Locate the cell with the specified text and output its (x, y) center coordinate. 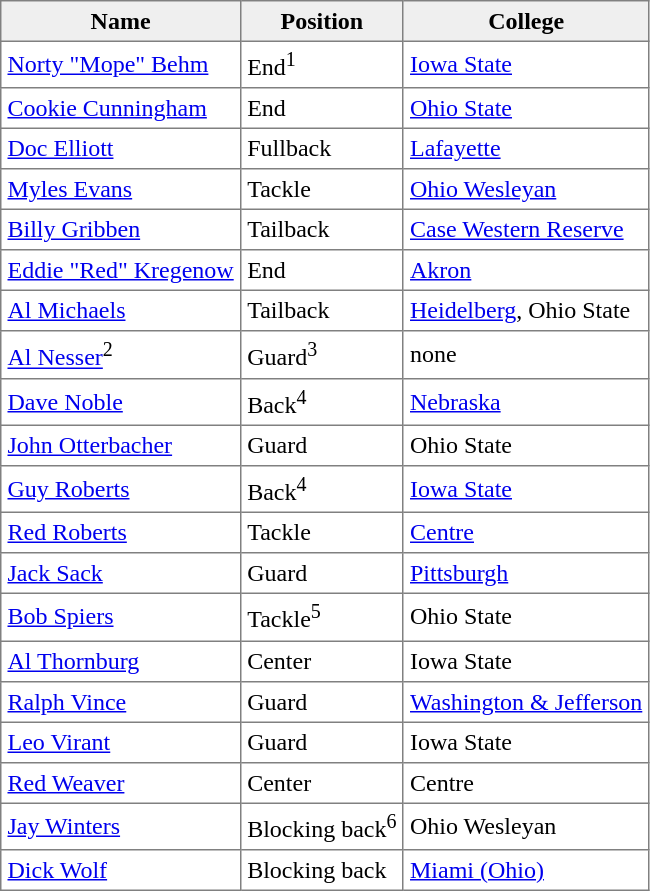
John Otterbacher (121, 445)
Blocking back (322, 870)
Miami (Ohio) (526, 870)
Washington & Jefferson (526, 701)
none (526, 354)
Dave Noble (121, 402)
Red Roberts (121, 533)
Blocking back6 (322, 826)
Fullback (322, 149)
Red Weaver (121, 782)
Lafayette (526, 149)
End1 (322, 64)
Position (322, 21)
Norty "Mope" Behm (121, 64)
Billy Gribben (121, 230)
Dick Wolf (121, 870)
Al Nesser2 (121, 354)
Guy Roberts (121, 490)
Tackle5 (322, 618)
Bob Spiers (121, 618)
Pittsburgh (526, 573)
Al Thornburg (121, 661)
Leo Virant (121, 742)
College (526, 21)
Myles Evans (121, 189)
Doc Elliott (121, 149)
Akron (526, 270)
Cookie Cunningham (121, 108)
Ralph Vince (121, 701)
Eddie "Red" Kregenow (121, 270)
Case Western Reserve (526, 230)
Name (121, 21)
Nebraska (526, 402)
Guard3 (322, 354)
Jay Winters (121, 826)
Heidelberg, Ohio State (526, 311)
Al Michaels (121, 311)
Jack Sack (121, 573)
